Determine the (x, y) coordinate at the center of the cell enclosing the given text.  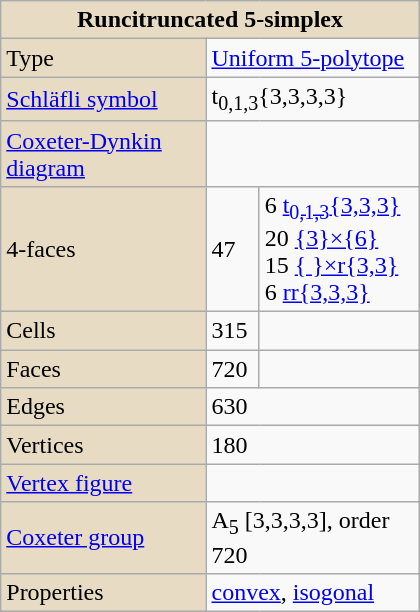
Vertex figure (104, 483)
Uniform 5-polytope (312, 58)
180 (312, 445)
630 (312, 407)
315 (232, 331)
A5 [3,3,3,3], order 720 (312, 538)
Edges (104, 407)
Runcitruncated 5-simplex (210, 20)
Coxeter-Dynkin diagram (104, 154)
720 (232, 369)
convex, isogonal (312, 592)
47 (232, 248)
t0,1,3{3,3,3,3} (312, 99)
Schläfli symbol (104, 99)
4-faces (104, 248)
Faces (104, 369)
Vertices (104, 445)
6 t0,1,3{3,3,3}20 {3}×{6}15 { }×r{3,3}6 rr{3,3,3} (339, 248)
Type (104, 58)
Properties (104, 592)
Cells (104, 331)
Coxeter group (104, 538)
